Identify which cell holds the provided text, then report its (x, y) central coordinate. 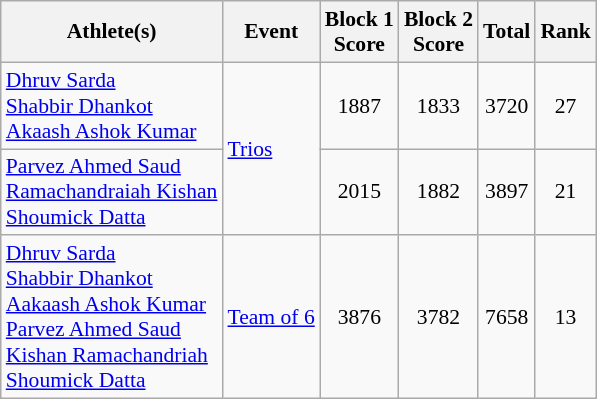
Team of 6 (270, 318)
7658 (506, 318)
Dhruv SardaShabbir DhankotAakaash Ashok KumarParvez Ahmed SaudKishan RamachandriahShoumick Datta (112, 318)
13 (566, 318)
Trios (270, 148)
Rank (566, 32)
1882 (438, 192)
Parvez Ahmed SaudRamachandraiah KishanShoumick Datta (112, 192)
3782 (438, 318)
Total (506, 32)
1887 (360, 106)
21 (566, 192)
3897 (506, 192)
Block 2Score (438, 32)
Dhruv SardaShabbir DhankotAkaash Ashok Kumar (112, 106)
3876 (360, 318)
27 (566, 106)
Event (270, 32)
Athlete(s) (112, 32)
Block 1Score (360, 32)
1833 (438, 106)
3720 (506, 106)
2015 (360, 192)
